Return the (x, y) coordinate for the center point of the cell that contains the specified text.  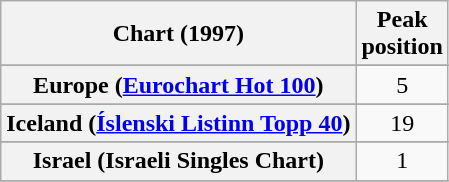
Israel (Israeli Singles Chart) (178, 161)
5 (402, 85)
Peakposition (402, 34)
19 (402, 123)
Europe (Eurochart Hot 100) (178, 85)
1 (402, 161)
Iceland (Íslenski Listinn Topp 40) (178, 123)
Chart (1997) (178, 34)
